Identify which cell holds the provided text, then report its (x, y) central coordinate. 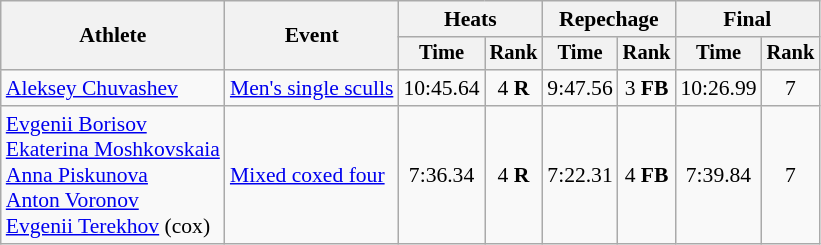
10:26.99 (718, 88)
9:47.56 (580, 88)
3 FB (647, 88)
Athlete (113, 36)
7:22.31 (580, 175)
Repechage (608, 19)
7:36.34 (441, 175)
7:39.84 (718, 175)
Heats (470, 19)
Aleksey Chuvashev (113, 88)
4 FB (647, 175)
Evgenii BorisovEkaterina MoshkovskaiaAnna PiskunovaAnton VoronovEvgenii Terekhov (cox) (113, 175)
Final (747, 19)
Men's single sculls (312, 88)
Mixed coxed four (312, 175)
Event (312, 36)
10:45.64 (441, 88)
